Locate the cell with the specified text and output its (x, y) center coordinate. 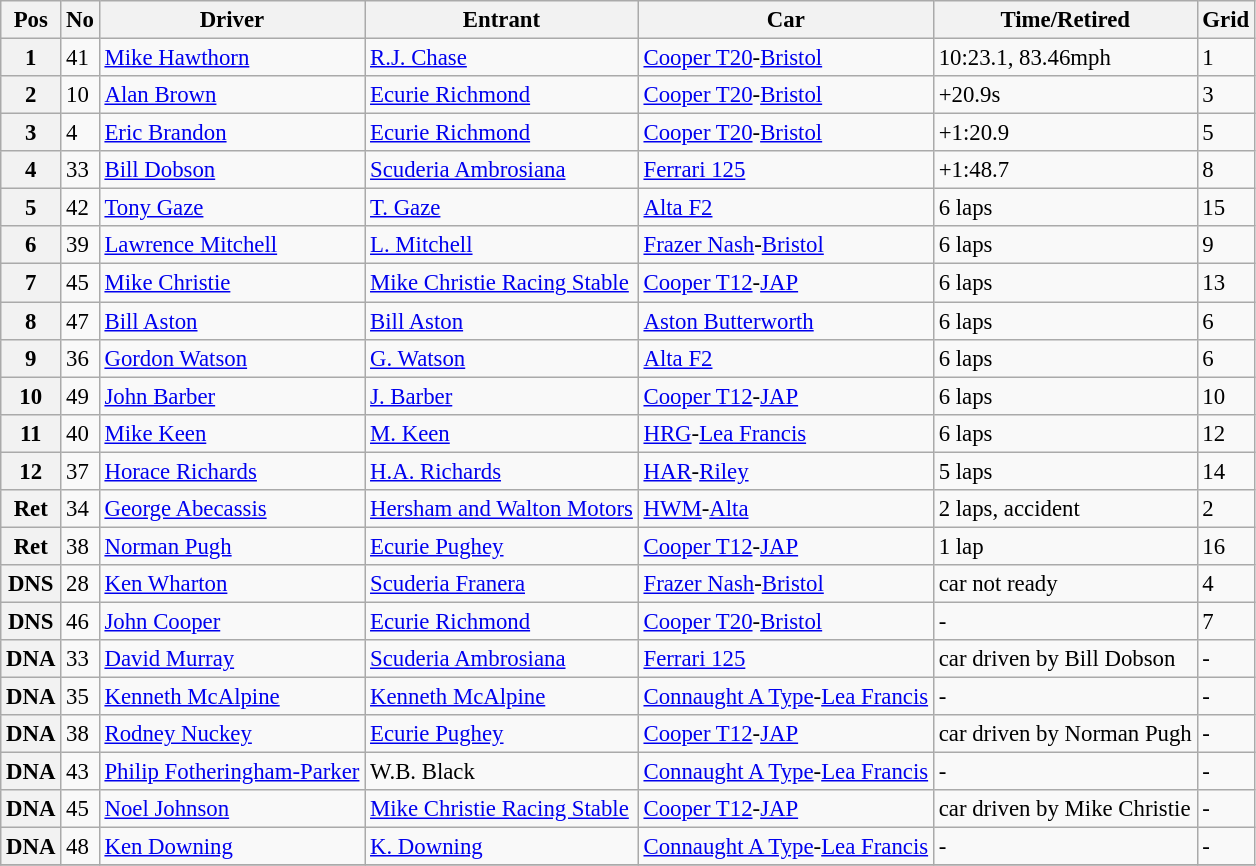
Car (786, 20)
Mike Hawthorn (232, 58)
car not ready (1065, 584)
41 (80, 58)
35 (80, 697)
Time/Retired (1065, 20)
48 (80, 847)
Entrant (502, 20)
1 lap (1065, 546)
Mike Keen (232, 433)
L. Mitchell (502, 245)
John Barber (232, 396)
+1:20.9 (1065, 133)
49 (80, 396)
Tony Gaze (232, 208)
Grid (1226, 20)
No (80, 20)
HAR-Riley (786, 471)
Ken Wharton (232, 584)
39 (80, 245)
HRG-Lea Francis (786, 433)
43 (80, 772)
John Cooper (232, 621)
Lawrence Mitchell (232, 245)
+1:48.7 (1065, 170)
+20.9s (1065, 95)
car driven by Bill Dobson (1065, 659)
14 (1226, 471)
10:23.1, 83.46mph (1065, 58)
HWM-Alta (786, 509)
car driven by Mike Christie (1065, 809)
Alan Brown (232, 95)
Ken Downing (232, 847)
R.J. Chase (502, 58)
W.B. Black (502, 772)
40 (80, 433)
Scuderia Franera (502, 584)
5 laps (1065, 471)
George Abecassis (232, 509)
Horace Richards (232, 471)
Mike Christie (232, 283)
47 (80, 321)
Driver (232, 20)
T. Gaze (502, 208)
Rodney Nuckey (232, 734)
34 (80, 509)
2 laps, accident (1065, 509)
15 (1226, 208)
Philip Fotheringham-Parker (232, 772)
Eric Brandon (232, 133)
46 (80, 621)
42 (80, 208)
Noel Johnson (232, 809)
car driven by Norman Pugh (1065, 734)
H.A. Richards (502, 471)
Gordon Watson (232, 358)
Pos (31, 20)
David Murray (232, 659)
37 (80, 471)
11 (31, 433)
Hersham and Walton Motors (502, 509)
36 (80, 358)
M. Keen (502, 433)
G. Watson (502, 358)
J. Barber (502, 396)
Bill Dobson (232, 170)
16 (1226, 546)
Norman Pugh (232, 546)
13 (1226, 283)
28 (80, 584)
K. Downing (502, 847)
Aston Butterworth (786, 321)
